Output the (X, Y) coordinate of the center of the cell containing the given text.  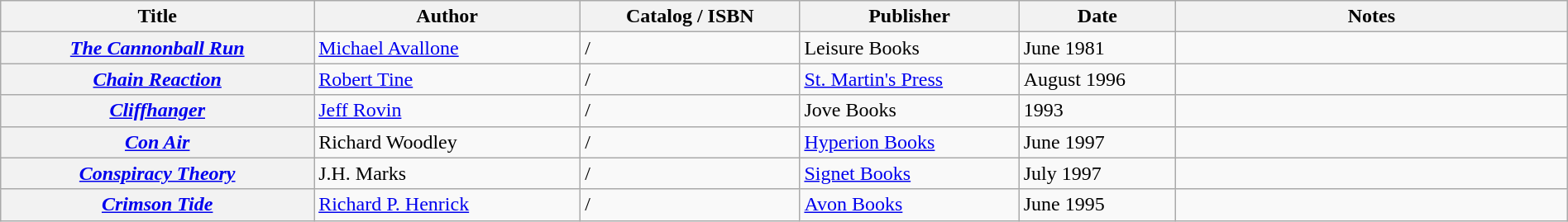
Chain Reaction (157, 79)
Avon Books (910, 205)
Michael Avallone (447, 48)
August 1996 (1097, 79)
Leisure Books (910, 48)
Jove Books (910, 111)
Hyperion Books (910, 142)
Jeff Rovin (447, 111)
Richard Woodley (447, 142)
Notes (1372, 17)
Date (1097, 17)
Richard P. Henrick (447, 205)
Cliffhanger (157, 111)
J.H. Marks (447, 173)
June 1981 (1097, 48)
Conspiracy Theory (157, 173)
1993 (1097, 111)
June 1997 (1097, 142)
Crimson Tide (157, 205)
The Cannonball Run (157, 48)
July 1997 (1097, 173)
Author (447, 17)
Catalog / ISBN (690, 17)
Publisher (910, 17)
June 1995 (1097, 205)
Title (157, 17)
Robert Tine (447, 79)
Signet Books (910, 173)
Con Air (157, 142)
St. Martin's Press (910, 79)
